From the cell containing the given text, extract its center point as [X, Y] coordinate. 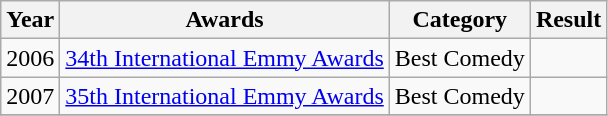
35th International Emmy Awards [224, 96]
34th International Emmy Awards [224, 58]
Result [568, 20]
Year [30, 20]
2007 [30, 96]
2006 [30, 58]
Awards [224, 20]
Category [460, 20]
